Capture the cell that displays the provided text and extract its [X, Y] central coordinate. 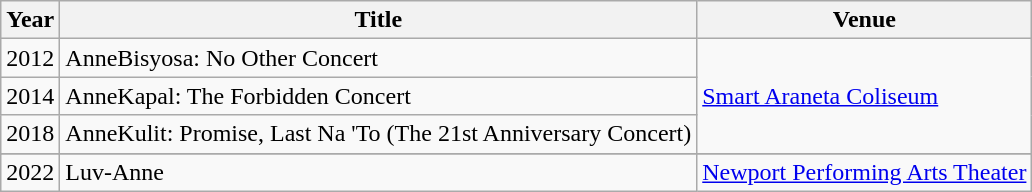
2014 [30, 96]
AnneKulit: Promise, Last Na 'To (The 21st Anniversary Concert) [378, 134]
AnneBisyosa: No Other Concert [378, 58]
Year [30, 20]
Title [378, 20]
Luv-Anne [378, 172]
AnneKapal: The Forbidden Concert [378, 96]
2012 [30, 58]
2018 [30, 134]
Venue [864, 20]
Newport Performing Arts Theater [864, 172]
2022 [30, 172]
Smart Araneta Coliseum [864, 96]
